Extract the (X, Y) coordinate from the center of the cell holding the provided text.  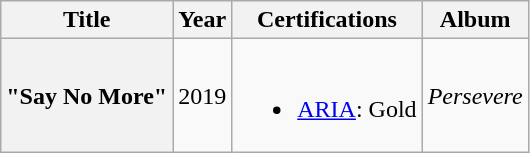
"Say No More" (87, 96)
ARIA: Gold (327, 96)
2019 (202, 96)
Title (87, 20)
Album (475, 20)
Certifications (327, 20)
Year (202, 20)
Persevere (475, 96)
